Scan for the cell matching the given text and deliver its [x, y] coordinate at center. 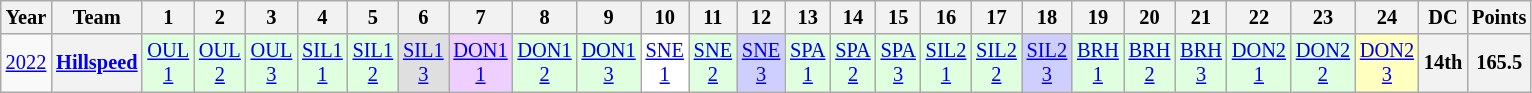
Team [96, 17]
SIL22 [996, 63]
8 [545, 17]
Year [26, 17]
6 [423, 17]
DON12 [545, 63]
19 [1098, 17]
3 [272, 17]
DON11 [480, 63]
SIL21 [946, 63]
20 [1150, 17]
DON22 [1323, 63]
Points [1499, 17]
5 [373, 17]
OUL1 [168, 63]
9 [609, 17]
16 [946, 17]
SIL13 [423, 63]
15 [898, 17]
4 [322, 17]
12 [761, 17]
17 [996, 17]
21 [1201, 17]
10 [665, 17]
OUL2 [220, 63]
SIL23 [1047, 63]
BRH1 [1098, 63]
7 [480, 17]
13 [808, 17]
18 [1047, 17]
SIL11 [322, 63]
11 [713, 17]
DON13 [609, 63]
DON23 [1387, 63]
22 [1259, 17]
SIL12 [373, 63]
DON21 [1259, 63]
SNE1 [665, 63]
Hillspeed [96, 63]
SPA2 [852, 63]
BRH2 [1150, 63]
165.5 [1499, 63]
SPA1 [808, 63]
14 [852, 17]
DC [1443, 17]
OUL3 [272, 63]
2 [220, 17]
SNE2 [713, 63]
23 [1323, 17]
SNE3 [761, 63]
2022 [26, 63]
BRH3 [1201, 63]
SPA3 [898, 63]
14th [1443, 63]
1 [168, 17]
24 [1387, 17]
